Search for the cell housing the specified text and yield its (X, Y) center coordinate. 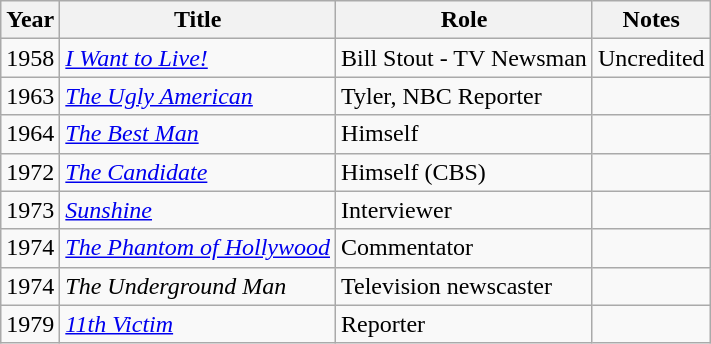
11th Victim (198, 324)
1973 (30, 210)
1964 (30, 134)
Uncredited (651, 58)
I Want to Live! (198, 58)
The Ugly American (198, 96)
Reporter (464, 324)
Notes (651, 20)
1979 (30, 324)
Commentator (464, 248)
Role (464, 20)
The Underground Man (198, 286)
Television newscaster (464, 286)
Title (198, 20)
The Phantom of Hollywood (198, 248)
1972 (30, 172)
Interviewer (464, 210)
Tyler, NBC Reporter (464, 96)
Himself (464, 134)
Himself (CBS) (464, 172)
1963 (30, 96)
1958 (30, 58)
Sunshine (198, 210)
The Best Man (198, 134)
Bill Stout - TV Newsman (464, 58)
Year (30, 20)
The Candidate (198, 172)
